Search for the cell housing the specified text and yield its [X, Y] center coordinate. 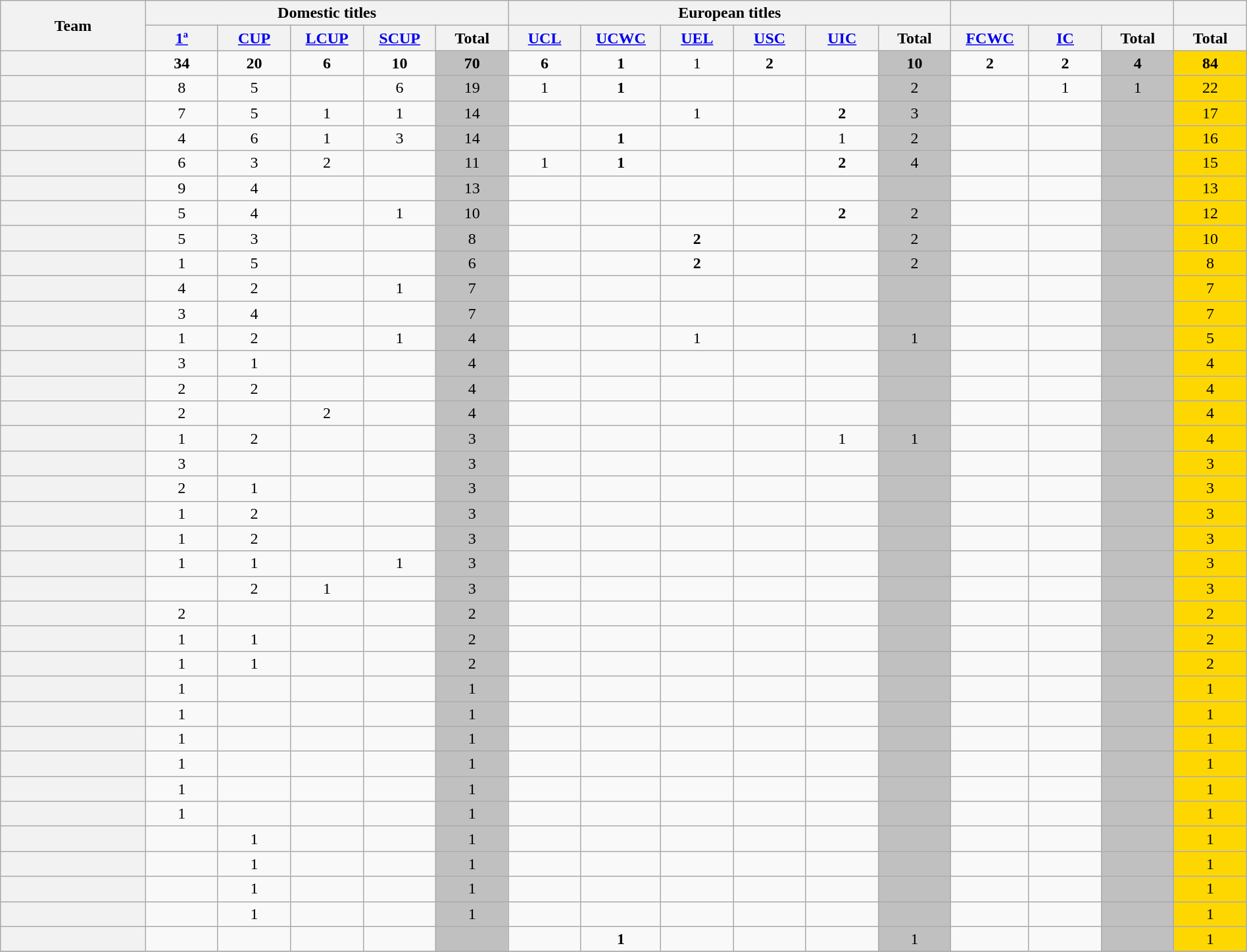
FCWC [990, 38]
20 [254, 63]
34 [182, 63]
84 [1210, 63]
Domestic titles [327, 13]
16 [1210, 138]
UEL [697, 38]
11 [472, 163]
12 [1210, 213]
70 [472, 63]
UCL [545, 38]
European titles [730, 13]
UCWC [621, 38]
15 [1210, 163]
SCUP [400, 38]
17 [1210, 113]
19 [472, 88]
LCUP [328, 38]
Team [73, 26]
CUP [254, 38]
1ª [182, 38]
UIC [842, 38]
IC [1065, 38]
9 [182, 188]
22 [1210, 88]
USC [770, 38]
